Identify which cell holds the provided text, then report its (X, Y) central coordinate. 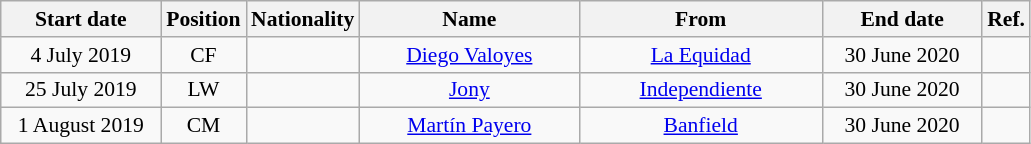
Martín Payero (469, 126)
Jony (469, 90)
4 July 2019 (81, 55)
Banfield (700, 126)
Name (469, 19)
La Equidad (700, 55)
CF (204, 55)
Start date (81, 19)
Ref. (1006, 19)
Independiente (700, 90)
Diego Valoyes (469, 55)
LW (204, 90)
Nationality (302, 19)
25 July 2019 (81, 90)
From (700, 19)
End date (902, 19)
CM (204, 126)
1 August 2019 (81, 126)
Position (204, 19)
